Identify which cell holds the provided text, then report its [X, Y] central coordinate. 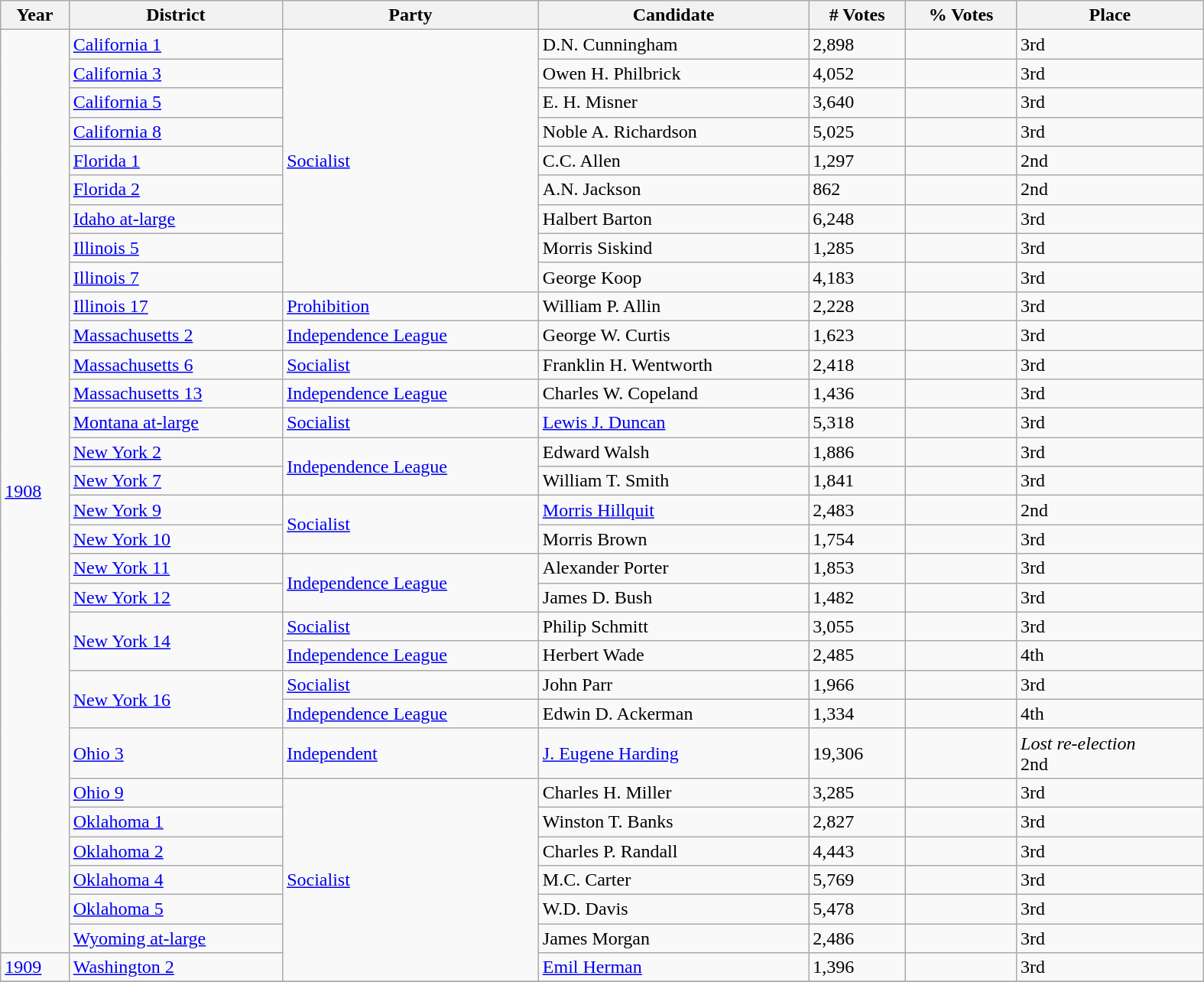
5,769 [858, 880]
2,486 [858, 938]
Alexander Porter [673, 568]
Morris Brown [673, 539]
John Parr [673, 684]
Prohibition [411, 306]
New York 10 [176, 539]
2,485 [858, 655]
5,318 [858, 423]
3,640 [858, 102]
6,248 [858, 219]
1,396 [858, 967]
4,443 [858, 851]
1,623 [858, 335]
2,483 [858, 510]
Winston T. Banks [673, 821]
Washington 2 [176, 967]
3,285 [858, 792]
George Koop [673, 277]
# Votes [858, 15]
1,886 [858, 452]
California 8 [176, 132]
Charles H. Miller [673, 792]
New York 9 [176, 510]
5,025 [858, 132]
California 5 [176, 102]
District [176, 15]
Noble A. Richardson [673, 132]
E. H. Misner [673, 102]
Edwin D. Ackerman [673, 714]
J. Eugene Harding [673, 753]
Montana at-large [176, 423]
Franklin H. Wentworth [673, 365]
Candidate [673, 15]
William P. Allin [673, 306]
Ohio 9 [176, 792]
2,228 [858, 306]
% Votes [962, 15]
3,055 [858, 626]
Illinois 5 [176, 248]
5,478 [858, 909]
Oklahoma 2 [176, 851]
Charles P. Randall [673, 851]
4,183 [858, 277]
Morris Hillquit [673, 510]
Charles W. Copeland [673, 394]
1,754 [858, 539]
New York 14 [176, 641]
M.C. Carter [673, 880]
George W. Curtis [673, 335]
1,482 [858, 597]
Wyoming at-large [176, 938]
1,297 [858, 161]
19,306 [858, 753]
Oklahoma 5 [176, 909]
4,052 [858, 73]
1909 [35, 967]
Edward Walsh [673, 452]
New York 11 [176, 568]
Philip Schmitt [673, 626]
1,436 [858, 394]
1,334 [858, 714]
W.D. Davis [673, 909]
Massachusetts 2 [176, 335]
Massachusetts 6 [176, 365]
Lewis J. Duncan [673, 423]
Year [35, 15]
California 1 [176, 44]
New York 16 [176, 699]
A.N. Jackson [673, 190]
Owen H. Philbrick [673, 73]
Massachusetts 13 [176, 394]
C.C. Allen [673, 161]
Lost re-election2nd [1110, 753]
Ohio 3 [176, 753]
2,418 [858, 365]
Herbert Wade [673, 655]
1,966 [858, 684]
Idaho at-large [176, 219]
862 [858, 190]
Illinois 17 [176, 306]
Morris Siskind [673, 248]
Emil Herman [673, 967]
2,898 [858, 44]
Oklahoma 1 [176, 821]
Florida 1 [176, 161]
1,285 [858, 248]
Independent [411, 753]
James D. Bush [673, 597]
California 3 [176, 73]
William T. Smith [673, 481]
New York 7 [176, 481]
Florida 2 [176, 190]
1908 [35, 491]
Oklahoma 4 [176, 880]
New York 2 [176, 452]
D.N. Cunningham [673, 44]
2,827 [858, 821]
1,853 [858, 568]
1,841 [858, 481]
Party [411, 15]
Illinois 7 [176, 277]
James Morgan [673, 938]
Halbert Barton [673, 219]
Place [1110, 15]
New York 12 [176, 597]
